Return [X, Y] of the center of cell containing provided text 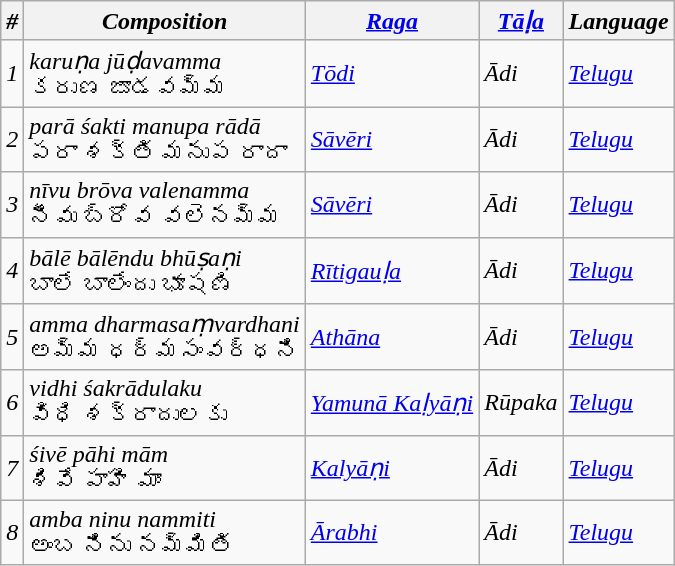
6 [12, 402]
śivē pāhi mām శివే పాహి మాం [165, 468]
4 [12, 270]
Ārabhi [392, 532]
3 [12, 204]
1 [12, 74]
Athāna [392, 338]
5 [12, 338]
vidhi śakrādulaku విధి శక్రాదులకు [165, 402]
Tōdi [392, 74]
amma dharmasaṃvardhani అమ్మ ధర్మసంవర్ధని [165, 338]
nīvu brōva valenamma నీవు బ్రోవ వలెనమ్మ [165, 204]
parā śakti manupa rādā పరా శక్తి మనుప రాదా [165, 140]
2 [12, 140]
Rūpaka [521, 402]
Language [618, 21]
amba ninu nammiti అంబ నిను నమ్మితి [165, 532]
# [12, 21]
bālē bālēndu bhūṣaṇi బాలే బాలేందు భూషణి [165, 270]
Rītigauḷa [392, 270]
7 [12, 468]
Kalyāṇi [392, 468]
Yamunā Kaḷyāṇi [392, 402]
karuṇa jūḍavamma కరుణ జూడవమ్మ [165, 74]
Composition [165, 21]
8 [12, 532]
Tāḷa [521, 21]
Raga [392, 21]
